Return the (x, y) coordinate for the center point of the cell that contains the specified text.  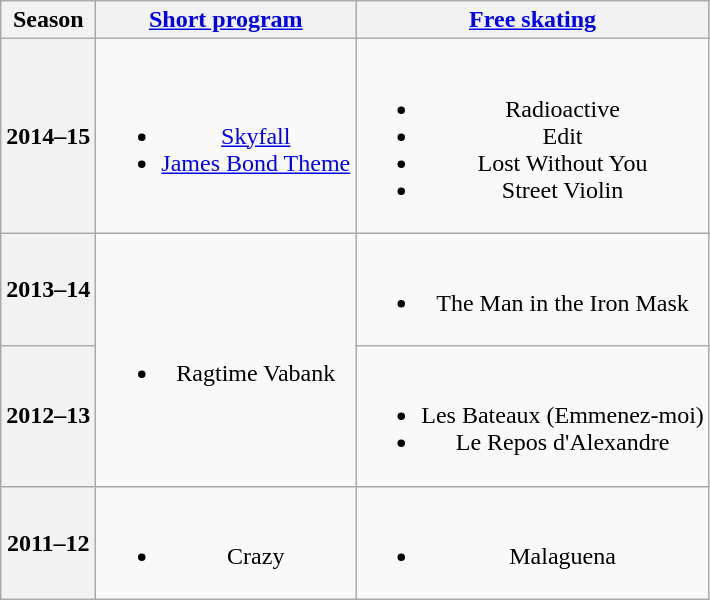
Short program (226, 20)
Crazy (226, 542)
Ragtime Vabank (226, 360)
Season (48, 20)
Malaguena (533, 542)
Radioactive Edit Lost Without You Street Violin (533, 136)
Les Bateaux (Emmenez-moi) Le Repos d'Alexandre (533, 416)
2011–12 (48, 542)
2014–15 (48, 136)
2013–14 (48, 290)
2012–13 (48, 416)
The Man in the Iron Mask (533, 290)
SkyfallJames Bond Theme (226, 136)
Free skating (533, 20)
